Provide the [x, y] coordinate of the cell's center where the given text is located.  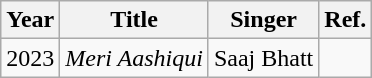
Title [134, 20]
Year [30, 20]
2023 [30, 58]
Saaj Bhatt [263, 58]
Meri Aashiqui [134, 58]
Ref. [346, 20]
Singer [263, 20]
